Extract the (x, y) coordinate from the center of the cell holding the provided text.  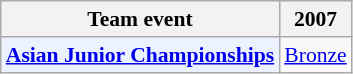
2007 (315, 19)
Bronze (315, 55)
Team event (140, 19)
Asian Junior Championships (140, 55)
